Return (x, y) of the center of cell containing provided text 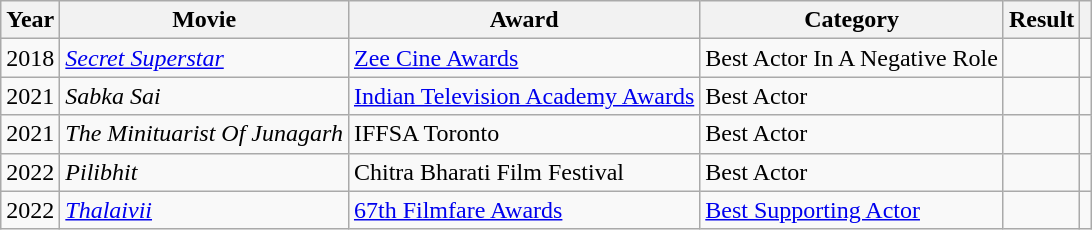
Award (524, 20)
Category (852, 20)
Pilibhit (204, 172)
The Minituarist Of Junagarh (204, 134)
Result (1041, 20)
Indian Television Academy Awards (524, 96)
Secret Superstar (204, 58)
Best Actor In A Negative Role (852, 58)
Thalaivii (204, 210)
Movie (204, 20)
2018 (30, 58)
Best Supporting Actor (852, 210)
Year (30, 20)
67th Filmfare Awards (524, 210)
Chitra Bharati Film Festival (524, 172)
IFFSA Toronto (524, 134)
Zee Cine Awards (524, 58)
Sabka Sai (204, 96)
